Capture the cell that displays the provided text and extract its (X, Y) central coordinate. 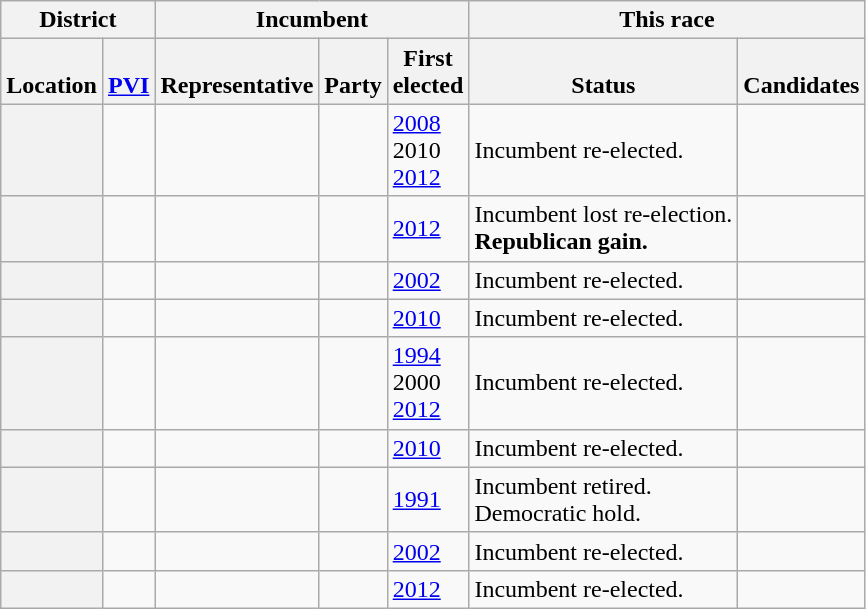
Incumbent retired.Democratic hold. (604, 500)
Representative (237, 72)
This race (667, 20)
PVI (128, 72)
Firstelected (428, 72)
Status (604, 72)
District (78, 20)
Location (52, 72)
1991 (428, 500)
19942000 2012 (428, 383)
Party (353, 72)
Candidates (802, 72)
Incumbent lost re-election.Republican gain. (604, 228)
20082010 2012 (428, 150)
Incumbent (312, 20)
